Return the (x, y) coordinate for the center point of the cell that contains the specified text.  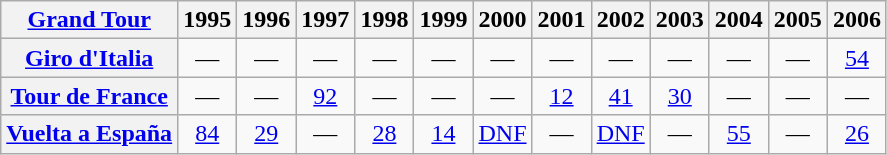
Vuelta a España (90, 134)
1995 (208, 20)
1997 (326, 20)
30 (680, 96)
Tour de France (90, 96)
41 (620, 96)
84 (208, 134)
2005 (798, 20)
1999 (444, 20)
2002 (620, 20)
26 (856, 134)
1996 (266, 20)
Giro d'Italia (90, 58)
2006 (856, 20)
92 (326, 96)
12 (562, 96)
2003 (680, 20)
Grand Tour (90, 20)
2000 (502, 20)
14 (444, 134)
29 (266, 134)
2004 (738, 20)
2001 (562, 20)
55 (738, 134)
1998 (384, 20)
28 (384, 134)
54 (856, 58)
